Detect which cell encompasses the target text, then output its [x, y] center coordinate. 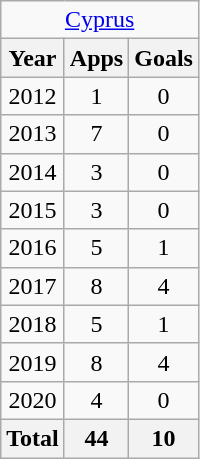
10 [164, 438]
44 [96, 438]
Total [33, 438]
2017 [33, 286]
2016 [33, 248]
Apps [96, 58]
2012 [33, 96]
Year [33, 58]
2018 [33, 324]
Goals [164, 58]
2015 [33, 210]
2020 [33, 400]
7 [96, 134]
2019 [33, 362]
Cyprus [100, 20]
2014 [33, 172]
2013 [33, 134]
